From the cell containing the given text, extract its center point as (x, y) coordinate. 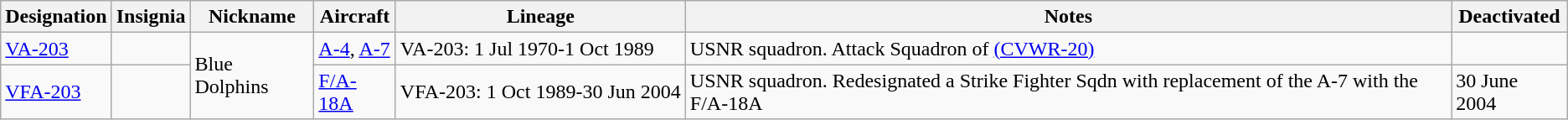
Nickname (252, 17)
F/A-18A (355, 92)
Designation (56, 17)
USNR squadron. Attack Squadron of (CVWR-20) (1068, 49)
Deactivated (1509, 17)
VFA-203: 1 Oct 1989-30 Jun 2004 (540, 92)
VA-203 (56, 49)
A-4, A-7 (355, 49)
Blue Dolphins (252, 76)
Aircraft (355, 17)
Insignia (151, 17)
VFA-203 (56, 92)
USNR squadron. Redesignated a Strike Fighter Sqdn with replacement of the A-7 with the F/A-18A (1068, 92)
Notes (1068, 17)
30 June 2004 (1509, 92)
Lineage (540, 17)
VA-203: 1 Jul 1970-1 Oct 1989 (540, 49)
